Output the (X, Y) coordinate of the center of the cell containing the given text.  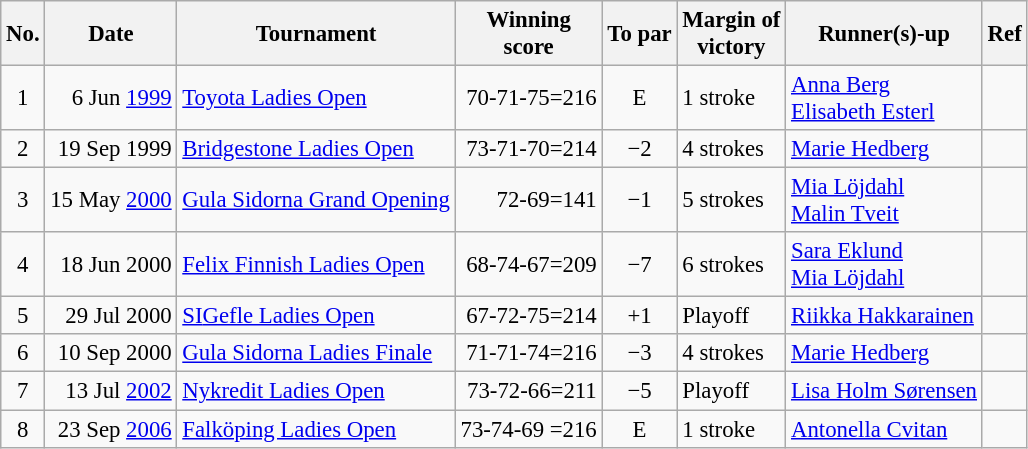
6 Jun 1999 (111, 98)
Antonella Cvitan (884, 429)
Margin ofvictory (732, 34)
−3 (640, 353)
18 Jun 2000 (111, 264)
Mia Löjdahl Malin Tveit (884, 200)
10 Sep 2000 (111, 353)
Toyota Ladies Open (316, 98)
70-71-75=216 (528, 98)
5 (23, 316)
Lisa Holm Sørensen (884, 391)
Tournament (316, 34)
Bridgestone Ladies Open (316, 149)
+1 (640, 316)
Sara Eklund Mia Löjdahl (884, 264)
No. (23, 34)
6 (23, 353)
8 (23, 429)
67-72-75=214 (528, 316)
2 (23, 149)
3 (23, 200)
1 (23, 98)
73-74-69 =216 (528, 429)
−1 (640, 200)
Date (111, 34)
73-71-70=214 (528, 149)
Felix Finnish Ladies Open (316, 264)
13 Jul 2002 (111, 391)
Gula Sidorna Ladies Finale (316, 353)
72-69=141 (528, 200)
6 strokes (732, 264)
Riikka Hakkarainen (884, 316)
Anna Berg Elisabeth Esterl (884, 98)
Nykredit Ladies Open (316, 391)
−5 (640, 391)
23 Sep 2006 (111, 429)
−2 (640, 149)
Gula Sidorna Grand Opening (316, 200)
73-72-66=211 (528, 391)
SIGefle Ladies Open (316, 316)
68-74-67=209 (528, 264)
Falköping Ladies Open (316, 429)
4 (23, 264)
71-71-74=216 (528, 353)
Winningscore (528, 34)
19 Sep 1999 (111, 149)
15 May 2000 (111, 200)
7 (23, 391)
To par (640, 34)
−7 (640, 264)
29 Jul 2000 (111, 316)
Runner(s)-up (884, 34)
Ref (1004, 34)
5 strokes (732, 200)
